For the text-containing cell, return its midpoint in (X, Y) coordinate format. 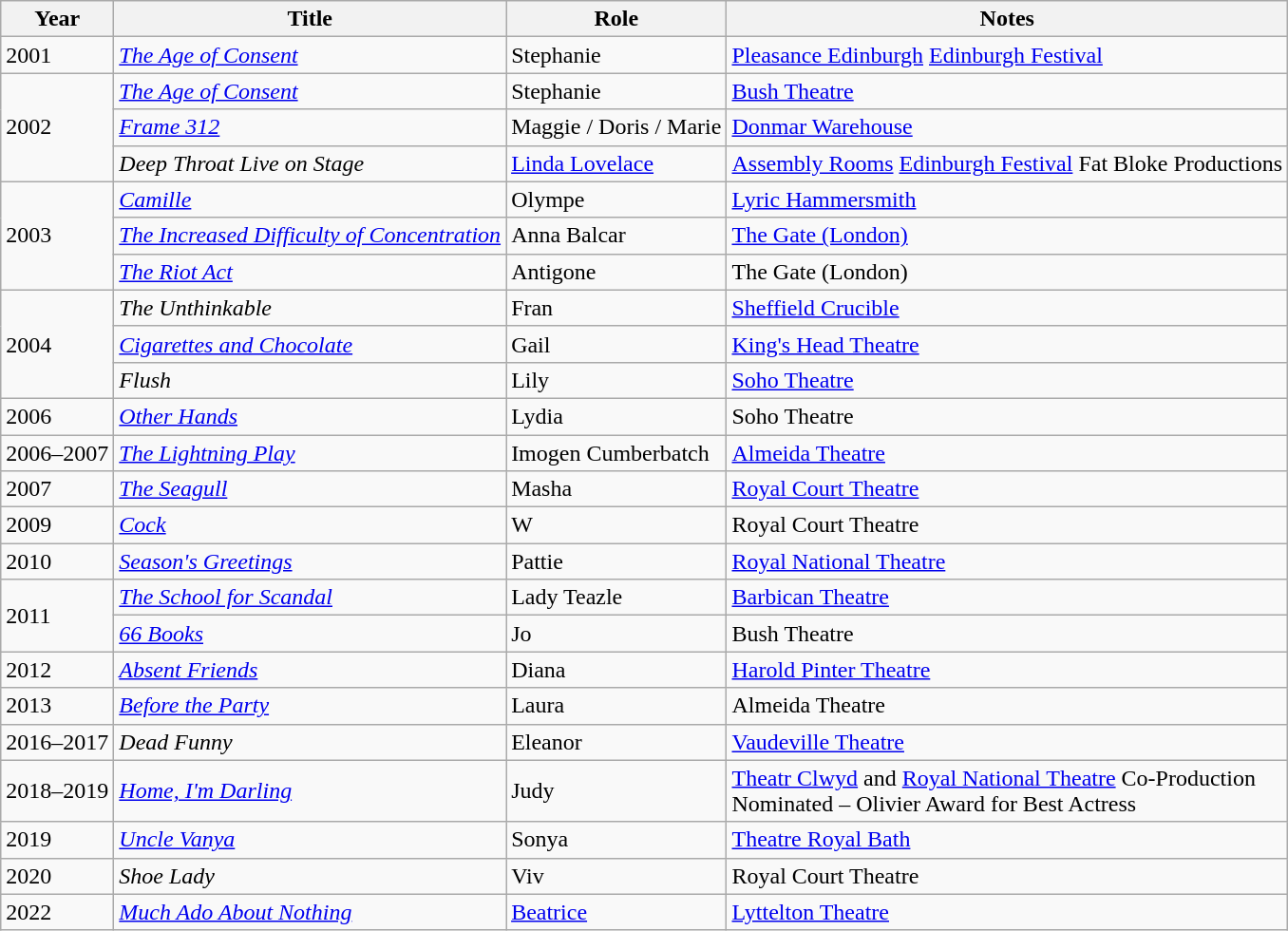
Frame 312 (310, 127)
66 Books (310, 634)
Fran (616, 308)
Uncle Vanya (310, 840)
Home, I'm Darling (310, 790)
Season's Greetings (310, 561)
2018–2019 (57, 790)
Pleasance Edinburgh Edinburgh Festival (1007, 55)
Olympe (616, 199)
Imogen Cumberbatch (616, 453)
Year (57, 19)
The Riot Act (310, 272)
Barbican Theatre (1007, 598)
2010 (57, 561)
Much Ado About Nothing (310, 912)
Sonya (616, 840)
The School for Scandal (310, 598)
Viv (616, 876)
Donmar Warehouse (1007, 127)
Theatre Royal Bath (1007, 840)
Anna Balcar (616, 236)
2022 (57, 912)
Camille (310, 199)
Notes (1007, 19)
The Increased Difficulty of Concentration (310, 236)
Vaudeville Theatre (1007, 742)
2007 (57, 489)
King's Head Theatre (1007, 344)
Gail (616, 344)
Beatrice (616, 912)
Deep Throat Live on Stage (310, 163)
Jo (616, 634)
Cigarettes and Chocolate (310, 344)
Shoe Lady (310, 876)
2009 (57, 525)
Eleanor (616, 742)
Absent Friends (310, 670)
Lyric Hammersmith (1007, 199)
2002 (57, 127)
2003 (57, 236)
Lydia (616, 416)
Lyttelton Theatre (1007, 912)
Cock (310, 525)
The Lightning Play (310, 453)
Maggie / Doris / Marie (616, 127)
Sheffield Crucible (1007, 308)
Royal National Theatre (1007, 561)
Theatr Clwyd and Royal National Theatre Co-ProductionNominated – Olivier Award for Best Actress (1007, 790)
Flush (310, 380)
The Seagull (310, 489)
Laura (616, 706)
Lily (616, 380)
Role (616, 19)
Diana (616, 670)
2019 (57, 840)
2020 (57, 876)
The Unthinkable (310, 308)
2012 (57, 670)
Title (310, 19)
2011 (57, 616)
Antigone (616, 272)
Pattie (616, 561)
Masha (616, 489)
Other Hands (310, 416)
2006 (57, 416)
2013 (57, 706)
2001 (57, 55)
2016–2017 (57, 742)
Linda Lovelace (616, 163)
Judy (616, 790)
Before the Party (310, 706)
2004 (57, 344)
Assembly Rooms Edinburgh Festival Fat Bloke Productions (1007, 163)
Lady Teazle (616, 598)
Dead Funny (310, 742)
W (616, 525)
Harold Pinter Theatre (1007, 670)
2006–2007 (57, 453)
